Capture the cell that displays the provided text and extract its [x, y] central coordinate. 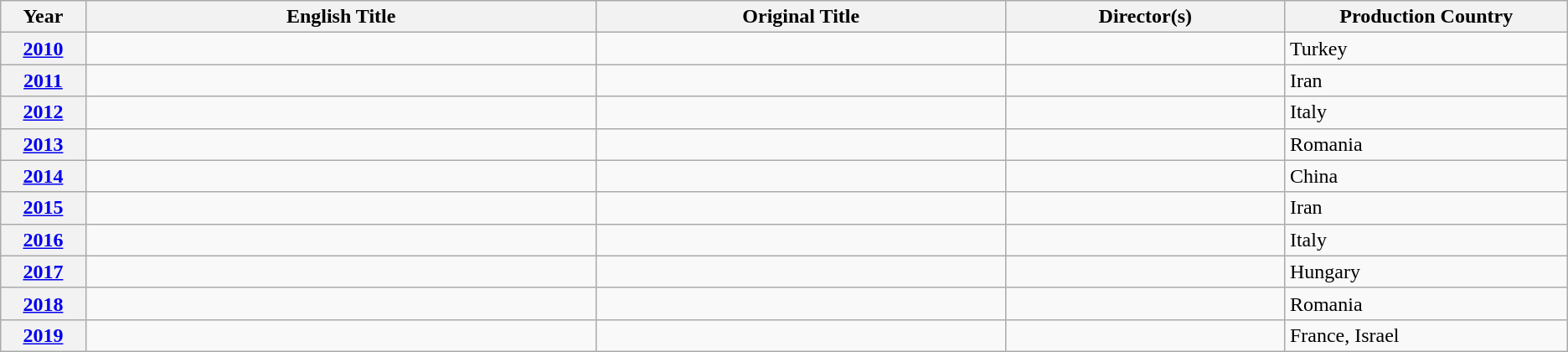
2019 [44, 335]
2012 [44, 112]
2013 [44, 144]
2015 [44, 208]
Year [44, 17]
2010 [44, 49]
China [1426, 176]
English Title [341, 17]
Director(s) [1145, 17]
France, Israel [1426, 335]
Turkey [1426, 49]
Hungary [1426, 272]
Production Country [1426, 17]
Original Title [801, 17]
2016 [44, 240]
2018 [44, 303]
2011 [44, 80]
2014 [44, 176]
2017 [44, 272]
